For the text-containing cell, return its midpoint in (X, Y) coordinate format. 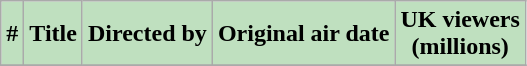
Original air date (304, 34)
Title (54, 34)
Directed by (147, 34)
UK viewers(millions) (460, 34)
# (12, 34)
